Search for the cell housing the specified text and yield its (x, y) center coordinate. 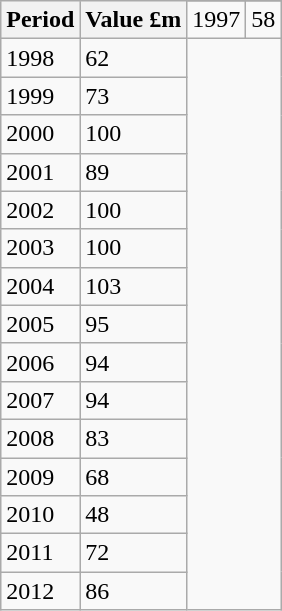
2005 (40, 324)
2012 (40, 591)
72 (134, 553)
Period (40, 20)
95 (134, 324)
2001 (40, 172)
68 (134, 477)
2010 (40, 515)
1997 (216, 20)
2003 (40, 248)
48 (134, 515)
89 (134, 172)
2004 (40, 286)
1998 (40, 58)
2009 (40, 477)
86 (134, 591)
58 (264, 20)
Value £m (134, 20)
2007 (40, 400)
1999 (40, 96)
2006 (40, 362)
2008 (40, 438)
2011 (40, 553)
2002 (40, 210)
62 (134, 58)
83 (134, 438)
73 (134, 96)
2000 (40, 134)
103 (134, 286)
